Identify which cell holds the provided text, then report its (X, Y) central coordinate. 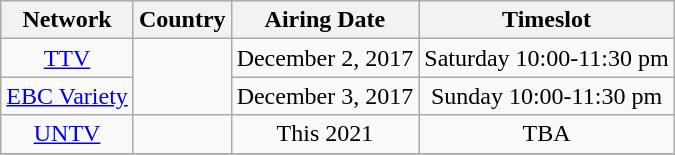
Country (182, 20)
Network (68, 20)
TBA (546, 134)
December 3, 2017 (325, 96)
TTV (68, 58)
EBC Variety (68, 96)
This 2021 (325, 134)
Timeslot (546, 20)
Saturday 10:00-11:30 pm (546, 58)
Sunday 10:00-11:30 pm (546, 96)
UNTV (68, 134)
Airing Date (325, 20)
December 2, 2017 (325, 58)
